Return the [x, y] coordinate for the center point of the cell that contains the specified text.  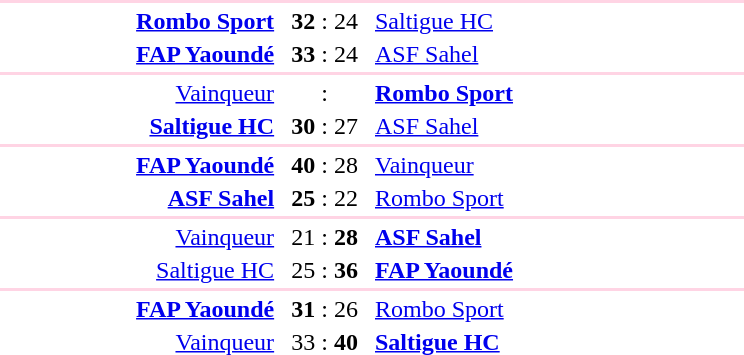
: [325, 93]
40 : 28 [325, 165]
25 : 36 [325, 270]
21 : 28 [325, 237]
31 : 26 [325, 309]
30 : 27 [325, 126]
33 : 24 [325, 54]
25 : 22 [325, 198]
32 : 24 [325, 21]
